Determine the [x, y] coordinate at the center of the cell enclosing the given text.  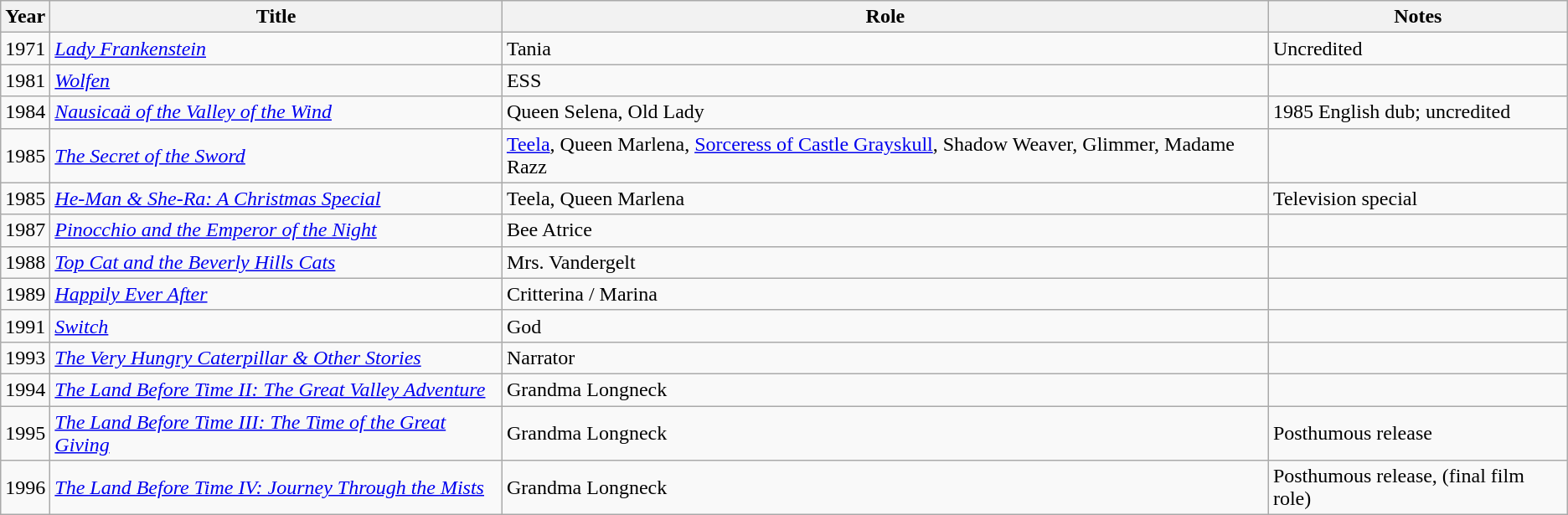
1985 English dub; uncredited [1417, 112]
1994 [25, 389]
1988 [25, 262]
Posthumous release [1417, 432]
The Secret of the Sword [276, 156]
Critterina / Marina [885, 294]
The Land Before Time II: The Great Valley Adventure [276, 389]
Queen Selena, Old Lady [885, 112]
Role [885, 17]
Posthumous release, (final film role) [1417, 487]
Title [276, 17]
Teela, Queen Marlena, Sorceress of Castle Grayskull, Shadow Weaver, Glimmer, Madame Razz [885, 156]
1981 [25, 80]
Lady Frankenstein [276, 49]
The Very Hungry Caterpillar & Other Stories [276, 358]
1993 [25, 358]
Top Cat and the Beverly Hills Cats [276, 262]
Narrator [885, 358]
1987 [25, 230]
Nausicaä of the Valley of the Wind [276, 112]
The Land Before Time III: The Time of the Great Giving [276, 432]
The Land Before Time IV: Journey Through the Mists [276, 487]
Happily Ever After [276, 294]
Bee Atrice [885, 230]
1989 [25, 294]
1984 [25, 112]
Wolfen [276, 80]
ESS [885, 80]
God [885, 326]
Uncredited [1417, 49]
Television special [1417, 198]
Mrs. Vandergelt [885, 262]
1991 [25, 326]
1996 [25, 487]
Teela, Queen Marlena [885, 198]
He-Man & She-Ra: A Christmas Special [276, 198]
Year [25, 17]
Notes [1417, 17]
Tania [885, 49]
1971 [25, 49]
Pinocchio and the Emperor of the Night [276, 230]
1995 [25, 432]
Switch [276, 326]
